Find where the given text appears and provide that cell's center as [x, y] coordinate. 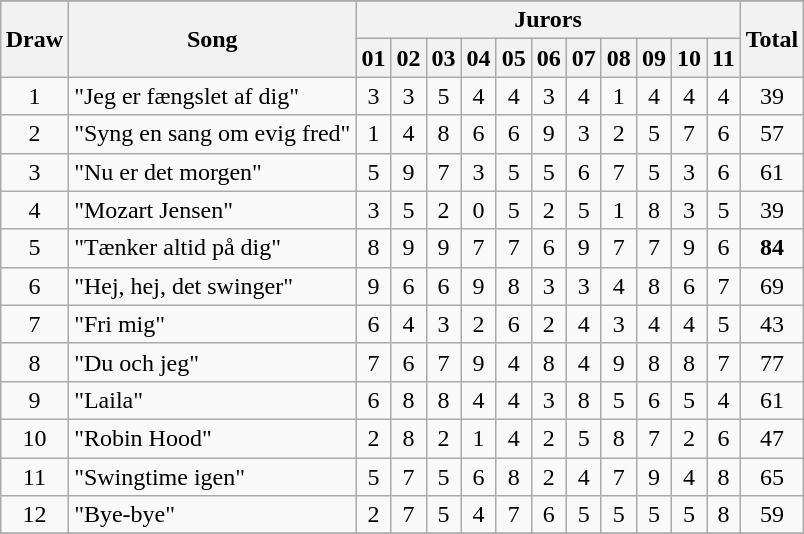
"Hej, hej, det swinger" [212, 286]
01 [374, 58]
59 [772, 515]
Total [772, 39]
"Swingtime igen" [212, 477]
43 [772, 324]
Song [212, 39]
69 [772, 286]
07 [584, 58]
"Mozart Jensen" [212, 210]
"Jeg er fængslet af dig" [212, 96]
"Bye-bye" [212, 515]
57 [772, 134]
Draw [34, 39]
77 [772, 362]
Jurors [548, 20]
84 [772, 248]
"Robin Hood" [212, 438]
0 [478, 210]
"Fri mig" [212, 324]
"Syng en sang om evig fred" [212, 134]
47 [772, 438]
08 [618, 58]
"Tænker altid på dig" [212, 248]
"Laila" [212, 400]
65 [772, 477]
09 [654, 58]
06 [548, 58]
02 [408, 58]
"Nu er det morgen" [212, 172]
"Du och jeg" [212, 362]
12 [34, 515]
05 [514, 58]
03 [444, 58]
04 [478, 58]
